Return [x, y] of the center of cell containing provided text 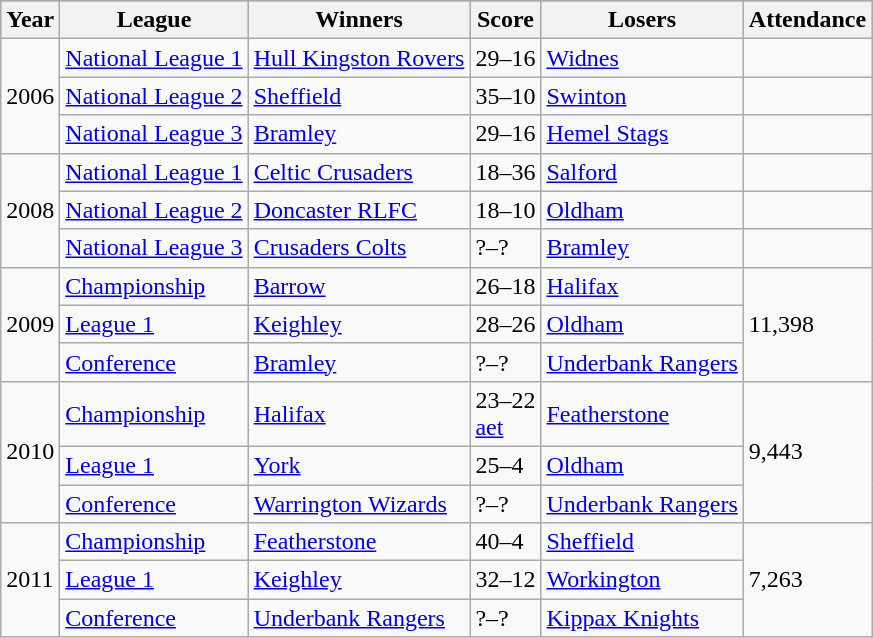
Barrow [359, 286]
Hull Kingston Rovers [359, 58]
18–10 [506, 210]
Swinton [642, 96]
Workington [642, 580]
League [154, 20]
Warrington Wizards [359, 503]
2006 [30, 96]
Crusaders Colts [359, 248]
7,263 [807, 580]
Doncaster RLFC [359, 210]
Kippax Knights [642, 618]
23–22aet [506, 414]
Losers [642, 20]
2010 [30, 452]
Widnes [642, 58]
28–26 [506, 324]
2009 [30, 324]
32–12 [506, 580]
Celtic Crusaders [359, 172]
40–4 [506, 542]
Winners [359, 20]
Salford [642, 172]
2008 [30, 210]
25–4 [506, 465]
35–10 [506, 96]
York [359, 465]
18–36 [506, 172]
Attendance [807, 20]
Year [30, 20]
11,398 [807, 324]
Hemel Stags [642, 134]
26–18 [506, 286]
2011 [30, 580]
Score [506, 20]
9,443 [807, 452]
